Return (X, Y) of the center of cell containing provided text 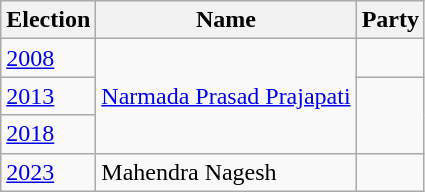
Party (390, 20)
Narmada Prasad Prajapati (226, 96)
2018 (48, 134)
2013 (48, 96)
Mahendra Nagesh (226, 172)
2008 (48, 58)
Name (226, 20)
2023 (48, 172)
Election (48, 20)
